Search for the cell housing the specified text and yield its [X, Y] center coordinate. 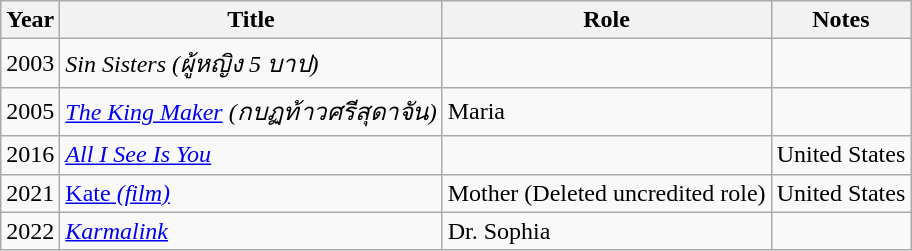
Notes [841, 20]
Role [606, 20]
Maria [606, 112]
2003 [30, 64]
Dr. Sophia [606, 231]
Karmalink [251, 231]
All I See Is You [251, 155]
2022 [30, 231]
2016 [30, 155]
Title [251, 20]
2021 [30, 193]
2005 [30, 112]
Mother (Deleted uncredited role) [606, 193]
Year [30, 20]
The King Maker (กบฏท้าวศรีสุดาจัน) [251, 112]
Kate (film) [251, 193]
Sin Sisters (ผู้หญิง 5 บาป) [251, 64]
